Pinpoint the cell where the given text exists, returning its [x, y] midpoint coordinate. 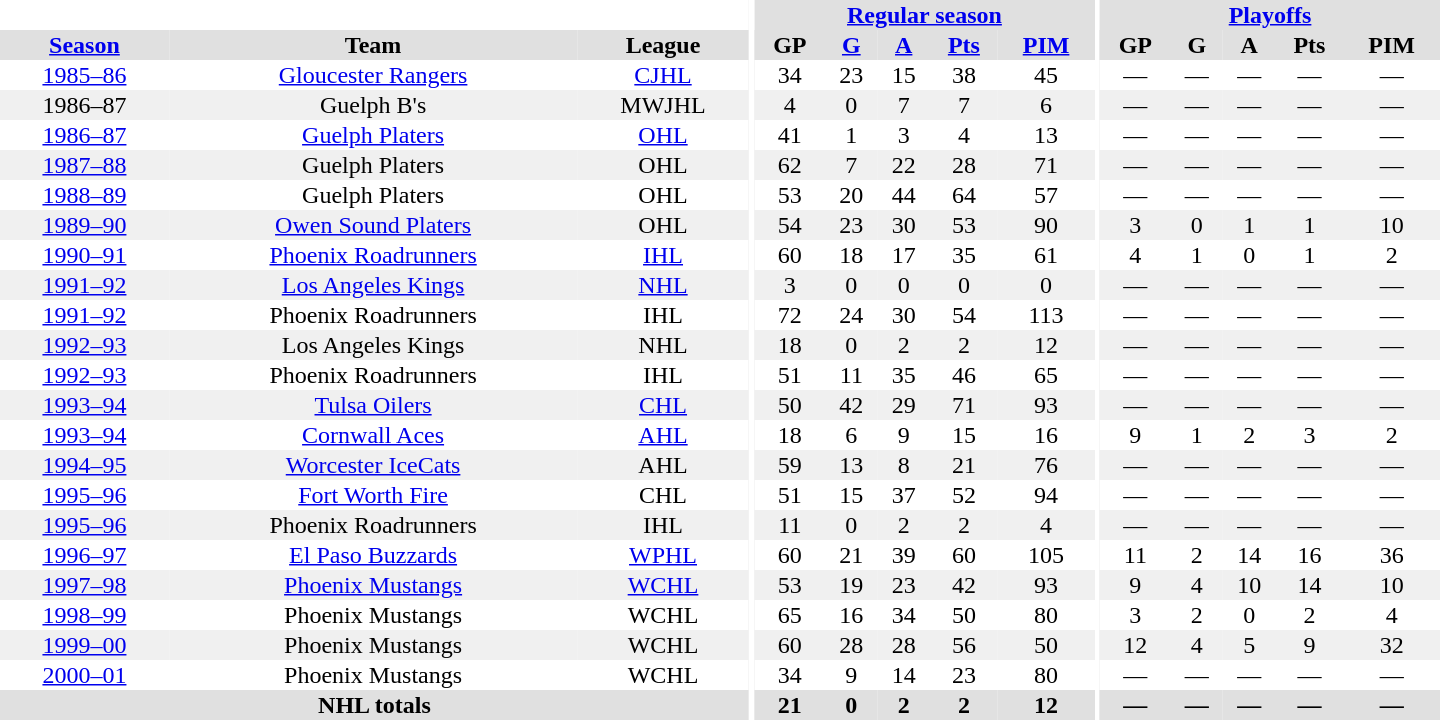
72 [790, 315]
League [663, 45]
1997–98 [84, 585]
1999–00 [84, 645]
36 [1392, 555]
Gloucester Rangers [373, 75]
CJHL [663, 75]
Owen Sound Platers [373, 225]
46 [964, 375]
1994–95 [84, 465]
5 [1249, 645]
22 [904, 165]
19 [851, 585]
1985–86 [84, 75]
NHL totals [374, 705]
44 [904, 195]
Cornwall Aces [373, 435]
94 [1046, 495]
Fort Worth Fire [373, 495]
57 [1046, 195]
1987–88 [84, 165]
MWJHL [663, 105]
Tulsa Oilers [373, 405]
24 [851, 315]
29 [904, 405]
17 [904, 255]
38 [964, 75]
61 [1046, 255]
105 [1046, 555]
Playoffs [1270, 15]
WPHL [663, 555]
1990–91 [84, 255]
90 [1046, 225]
52 [964, 495]
41 [790, 135]
Guelph B's [373, 105]
59 [790, 465]
Regular season [925, 15]
Team [373, 45]
1989–90 [84, 225]
20 [851, 195]
39 [904, 555]
2000–01 [84, 675]
45 [1046, 75]
37 [904, 495]
64 [964, 195]
56 [964, 645]
1998–99 [84, 615]
El Paso Buzzards [373, 555]
1988–89 [84, 195]
Season [84, 45]
113 [1046, 315]
32 [1392, 645]
1996–97 [84, 555]
76 [1046, 465]
62 [790, 165]
Worcester IceCats [373, 465]
8 [904, 465]
